Locate the cell with the specified text and output its (x, y) center coordinate. 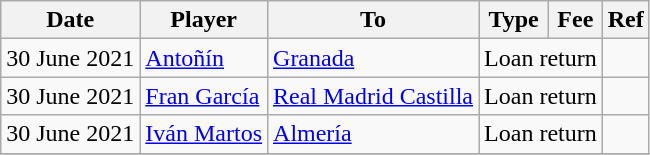
Antoñín (204, 58)
Iván Martos (204, 134)
Real Madrid Castilla (374, 96)
Granada (374, 58)
Ref (626, 20)
To (374, 20)
Player (204, 20)
Type (514, 20)
Date (70, 20)
Fran García (204, 96)
Fee (576, 20)
Almería (374, 134)
